Return (X, Y) of the center of cell containing provided text 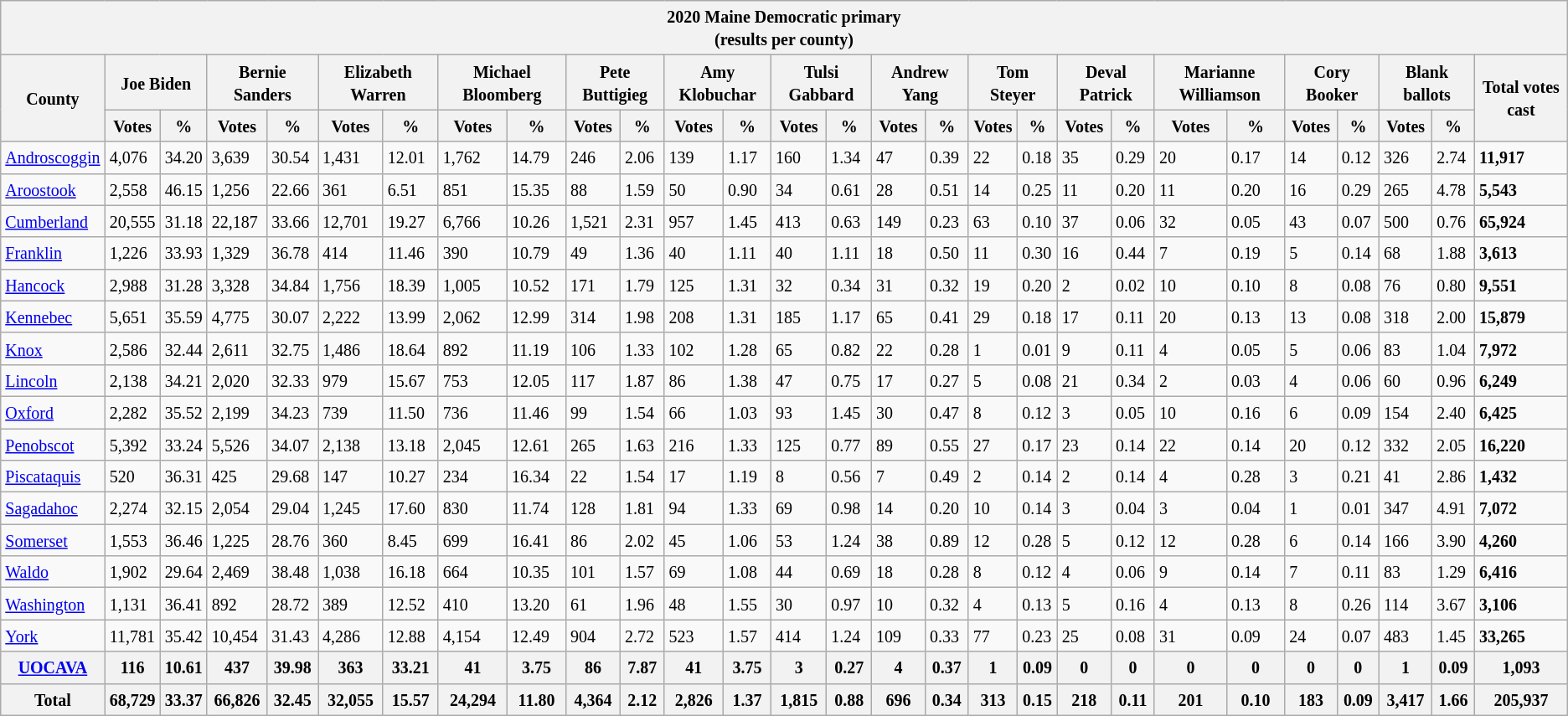
390 (472, 253)
35.42 (183, 636)
36.46 (183, 540)
10.52 (537, 285)
9,551 (1521, 285)
21 (1084, 380)
410 (472, 604)
66,826 (237, 699)
12,701 (351, 221)
425 (237, 476)
Cory Booker (1332, 82)
3,328 (237, 285)
3.90 (1454, 540)
0.49 (946, 476)
1.87 (642, 380)
0.41 (946, 317)
4,260 (1521, 540)
2,826 (694, 699)
88 (593, 189)
2.72 (642, 636)
0.69 (849, 572)
0.50 (946, 253)
437 (237, 667)
Elizabeth Warren (379, 82)
1.59 (642, 189)
0.33 (946, 636)
699 (472, 540)
2,558 (132, 189)
35 (1084, 157)
4,076 (132, 157)
128 (593, 508)
11,917 (1521, 157)
11.80 (537, 699)
739 (351, 412)
38.48 (293, 572)
33,265 (1521, 636)
Total votes cast (1521, 99)
0.63 (849, 221)
46.15 (183, 189)
2,469 (237, 572)
Marianne Williamson (1220, 82)
Blank ballots (1427, 82)
2,222 (351, 317)
24 (1311, 636)
36.41 (183, 604)
Pete Buttigieg (615, 82)
1,225 (237, 540)
Kennebec (53, 317)
1.06 (747, 540)
0.51 (946, 189)
3,417 (1406, 699)
28.76 (293, 540)
12.99 (537, 317)
979 (351, 380)
318 (1406, 317)
3,106 (1521, 604)
2.02 (642, 540)
22,187 (237, 221)
99 (593, 412)
Hancock (53, 285)
63 (993, 221)
5,526 (237, 445)
1.81 (642, 508)
183 (1311, 699)
0.96 (1454, 380)
360 (351, 540)
York (53, 636)
6.51 (410, 189)
205,937 (1521, 699)
0.30 (1037, 253)
7,972 (1521, 348)
94 (694, 508)
116 (132, 667)
2.00 (1454, 317)
1.96 (642, 604)
10.61 (183, 667)
2.74 (1454, 157)
696 (899, 699)
3,639 (237, 157)
31.43 (293, 636)
4,286 (351, 636)
Andrew Yang (921, 82)
29.68 (293, 476)
12.88 (410, 636)
520 (132, 476)
50 (694, 189)
Joe Biden (156, 82)
101 (593, 572)
166 (1406, 540)
33.37 (183, 699)
10,454 (237, 636)
18.39 (410, 285)
12.49 (537, 636)
6,416 (1521, 572)
33.24 (183, 445)
29.04 (293, 508)
2,282 (132, 412)
246 (593, 157)
0.89 (946, 540)
County (53, 99)
1.63 (642, 445)
Lincoln (53, 380)
0.39 (946, 157)
1,553 (132, 540)
1,756 (351, 285)
32.44 (183, 348)
2.40 (1454, 412)
Waldo (53, 572)
314 (593, 317)
10.79 (537, 253)
8.45 (410, 540)
30.07 (293, 317)
66 (694, 412)
2020 Maine Democratic primary(results per county) (784, 28)
664 (472, 572)
32,055 (351, 699)
35.52 (183, 412)
2.31 (642, 221)
0.21 (1358, 476)
361 (351, 189)
32.15 (183, 508)
0.19 (1255, 253)
15.57 (410, 699)
4,364 (593, 699)
61 (593, 604)
16.34 (537, 476)
4.78 (1454, 189)
45 (694, 540)
Total (53, 699)
830 (472, 508)
0.88 (849, 699)
Amy Klobuchar (718, 82)
326 (1406, 157)
102 (694, 348)
32.75 (293, 348)
149 (899, 221)
89 (899, 445)
2,199 (237, 412)
16.18 (410, 572)
65,924 (1521, 221)
49 (593, 253)
19 (993, 285)
0.98 (849, 508)
114 (1406, 604)
1.66 (1454, 699)
1.55 (747, 604)
363 (351, 667)
Androscoggin (53, 157)
27 (993, 445)
23 (1084, 445)
36.31 (183, 476)
77 (993, 636)
Franklin (53, 253)
10.27 (410, 476)
7,072 (1521, 508)
313 (993, 699)
28 (899, 189)
4,775 (237, 317)
0.55 (946, 445)
171 (593, 285)
1.19 (747, 476)
68,729 (132, 699)
36.78 (293, 253)
904 (593, 636)
201 (1190, 699)
4.91 (1454, 508)
32.45 (293, 699)
60 (1406, 380)
0.26 (1358, 604)
2,045 (472, 445)
10.35 (537, 572)
19.27 (410, 221)
147 (351, 476)
109 (899, 636)
Tulsi Gabbard (821, 82)
17.60 (410, 508)
48 (694, 604)
15,879 (1521, 317)
43 (1311, 221)
2,274 (132, 508)
753 (472, 380)
30.54 (293, 157)
483 (1406, 636)
35.59 (183, 317)
33.66 (293, 221)
Cumberland (53, 221)
0.97 (849, 604)
1,226 (132, 253)
1,329 (237, 253)
10.26 (537, 221)
53 (798, 540)
12.52 (410, 604)
5,651 (132, 317)
2,988 (132, 285)
413 (798, 221)
7.87 (642, 667)
44 (798, 572)
106 (593, 348)
2,062 (472, 317)
0.77 (849, 445)
139 (694, 157)
1,245 (351, 508)
24,294 (472, 699)
1,521 (593, 221)
32.33 (293, 380)
33.93 (183, 253)
34.84 (293, 285)
523 (694, 636)
2,054 (237, 508)
2,611 (237, 348)
0.02 (1132, 285)
5,392 (132, 445)
29.64 (183, 572)
1.88 (1454, 253)
38 (899, 540)
1.34 (849, 157)
1,815 (798, 699)
0.76 (1454, 221)
1,902 (132, 572)
Penobscot (53, 445)
0.80 (1454, 285)
15.35 (537, 189)
12.05 (537, 380)
5,543 (1521, 189)
3,613 (1521, 253)
2.06 (642, 157)
13 (1311, 317)
UOCAVA (53, 667)
76 (1406, 285)
Oxford (53, 412)
0.47 (946, 412)
Michael Bloomberg (502, 82)
11.50 (410, 412)
11.74 (537, 508)
13.99 (410, 317)
2,020 (237, 380)
68 (1406, 253)
Somerset (53, 540)
2.86 (1454, 476)
1.03 (747, 412)
34.21 (183, 380)
0.61 (849, 189)
Piscataquis (53, 476)
1,431 (351, 157)
0.44 (1132, 253)
39.98 (293, 667)
1.98 (642, 317)
Deval Patrick (1106, 82)
1,256 (237, 189)
31.18 (183, 221)
6,766 (472, 221)
117 (593, 380)
14.79 (537, 157)
1.79 (642, 285)
2.05 (1454, 445)
0.90 (747, 189)
11,781 (132, 636)
500 (1406, 221)
20,555 (132, 221)
12.01 (410, 157)
1,432 (1521, 476)
22.66 (293, 189)
13.18 (410, 445)
1,762 (472, 157)
Washington (53, 604)
0.03 (1255, 380)
1,486 (351, 348)
332 (1406, 445)
28.72 (293, 604)
12.61 (537, 445)
6,249 (1521, 380)
34.20 (183, 157)
1.04 (1454, 348)
347 (1406, 508)
29 (993, 317)
1.38 (747, 380)
1,038 (351, 572)
0.37 (946, 667)
736 (472, 412)
18.64 (410, 348)
13.20 (537, 604)
1.29 (1454, 572)
0.82 (849, 348)
234 (472, 476)
34.23 (293, 412)
25 (1084, 636)
851 (472, 189)
2.12 (642, 699)
Aroostook (53, 189)
0.75 (849, 380)
1,093 (1521, 667)
1.37 (747, 699)
154 (1406, 412)
Tom Steyer (1013, 82)
34.07 (293, 445)
2,586 (132, 348)
93 (798, 412)
160 (798, 157)
218 (1084, 699)
0.25 (1037, 189)
185 (798, 317)
Bernie Sanders (262, 82)
0.15 (1037, 699)
31.28 (183, 285)
16,220 (1521, 445)
1.36 (642, 253)
6,425 (1521, 412)
1,131 (132, 604)
3.67 (1454, 604)
4,154 (472, 636)
1.28 (747, 348)
0.56 (849, 476)
389 (351, 604)
1,005 (472, 285)
16.41 (537, 540)
15.67 (410, 380)
208 (694, 317)
Knox (53, 348)
216 (694, 445)
Sagadahoc (53, 508)
37 (1084, 221)
957 (694, 221)
33.21 (410, 667)
34 (798, 189)
11.19 (537, 348)
1.08 (747, 572)
